Determine the [X, Y] coordinate at the center of the cell enclosing the given text.  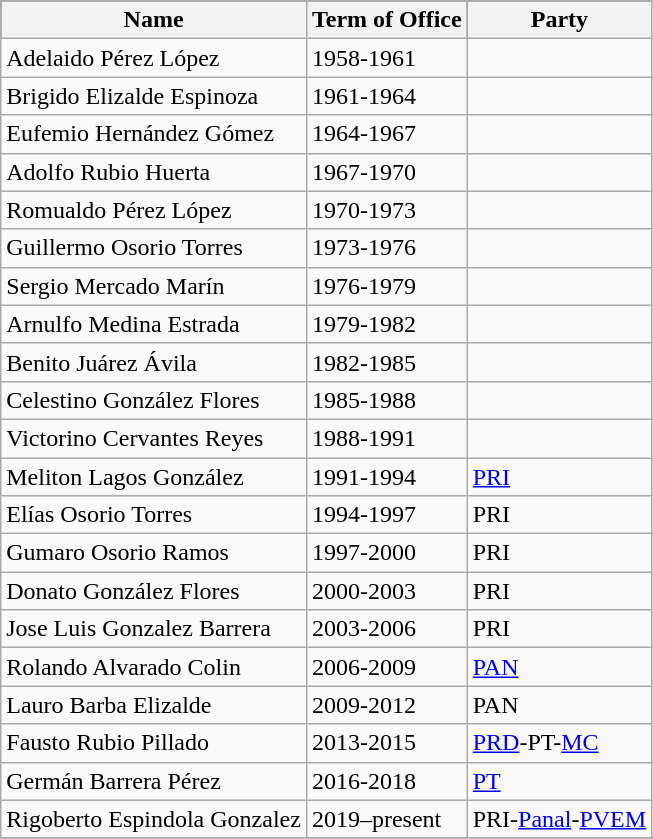
1976-1979 [386, 286]
Sergio Mercado Marín [154, 286]
1985-1988 [386, 400]
Party [559, 20]
1988-1991 [386, 438]
Germán Barrera Pérez [154, 781]
1979-1982 [386, 324]
Fausto Rubio Pillado [154, 743]
Arnulfo Medina Estrada [154, 324]
2019–present [386, 819]
Jose Luis Gonzalez Barrera [154, 629]
Rolando Alvarado Colin [154, 667]
1967-1970 [386, 172]
2006-2009 [386, 667]
Donato González Flores [154, 591]
Victorino Cervantes Reyes [154, 438]
1970-1973 [386, 210]
Adelaido Pérez López [154, 58]
Lauro Barba Elizalde [154, 705]
1994-1997 [386, 515]
Brigido Elizalde Espinoza [154, 96]
Elías Osorio Torres [154, 515]
1997-2000 [386, 553]
Term of Office [386, 20]
1982-1985 [386, 362]
2013-2015 [386, 743]
1964-1967 [386, 134]
Adolfo Rubio Huerta [154, 172]
Celestino González Flores [154, 400]
Rigoberto Espindola Gonzalez [154, 819]
PRI-Panal-PVEM [559, 819]
2009-2012 [386, 705]
Benito Juárez Ávila [154, 362]
PRD-PT-MC [559, 743]
PT [559, 781]
Romualdo Pérez López [154, 210]
Meliton Lagos González [154, 477]
2016-2018 [386, 781]
Gumaro Osorio Ramos [154, 553]
Eufemio Hernández Gómez [154, 134]
Guillermo Osorio Torres [154, 248]
Name [154, 20]
1958-1961 [386, 58]
2000-2003 [386, 591]
1991-1994 [386, 477]
1973-1976 [386, 248]
2003-2006 [386, 629]
1961-1964 [386, 96]
